Detect which cell encompasses the target text, then output its (x, y) center coordinate. 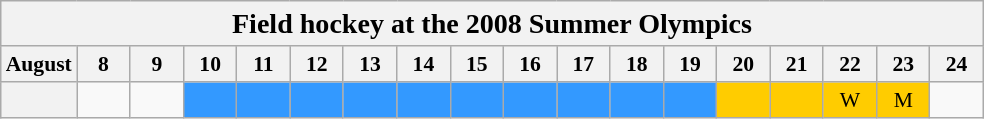
16 (530, 64)
24 (956, 64)
17 (584, 64)
20 (744, 64)
21 (796, 64)
13 (370, 64)
19 (690, 64)
22 (850, 64)
18 (636, 64)
10 (210, 64)
11 (264, 64)
W (850, 100)
9 (156, 64)
15 (476, 64)
M (904, 100)
Field hockey at the 2008 Summer Olympics (492, 24)
12 (316, 64)
August (39, 64)
23 (904, 64)
8 (104, 64)
14 (424, 64)
